Scan for the cell matching the given text and deliver its (x, y) coordinate at center. 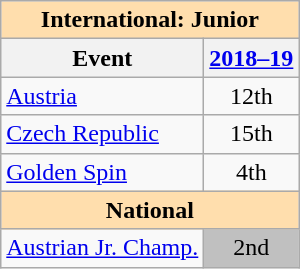
Event (102, 58)
2018–19 (252, 58)
Austrian Jr. Champ. (102, 248)
International: Junior (150, 20)
Czech Republic (102, 134)
2nd (252, 248)
Golden Spin (102, 172)
Austria (102, 96)
National (150, 210)
12th (252, 96)
15th (252, 134)
4th (252, 172)
